Return (X, Y) of the center of cell containing provided text 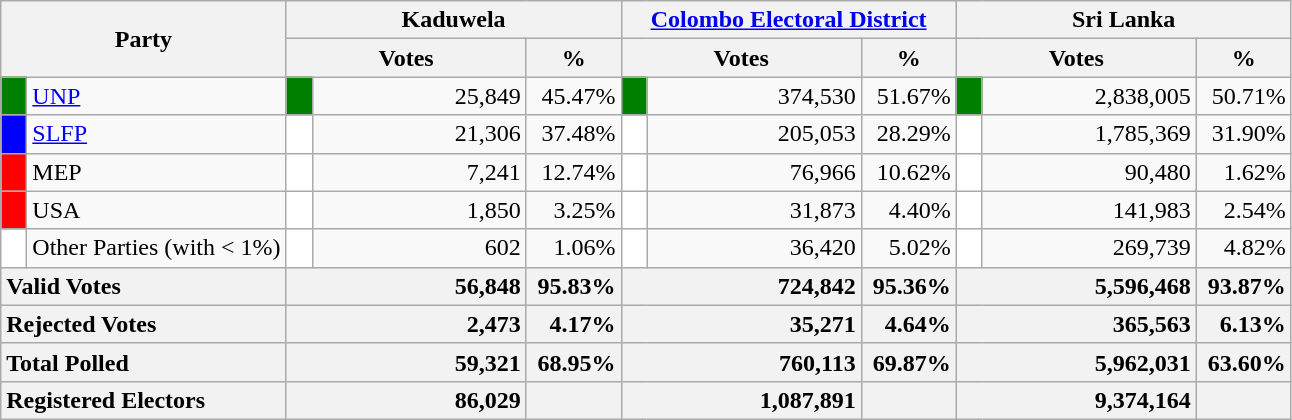
760,113 (741, 362)
2,838,005 (1089, 96)
269,739 (1089, 248)
59,321 (406, 362)
35,271 (741, 324)
10.62% (908, 172)
31.90% (1244, 134)
69.87% (908, 362)
25,849 (419, 96)
1,850 (419, 210)
602 (419, 248)
31,873 (754, 210)
1.06% (574, 248)
MEP (156, 172)
1.62% (1244, 172)
Valid Votes (144, 286)
21,306 (419, 134)
1,087,891 (741, 400)
365,563 (1076, 324)
3.25% (574, 210)
374,530 (754, 96)
5,962,031 (1076, 362)
USA (156, 210)
4.17% (574, 324)
2,473 (406, 324)
Registered Electors (144, 400)
Colombo Electoral District (788, 20)
95.83% (574, 286)
7,241 (419, 172)
90,480 (1089, 172)
4.64% (908, 324)
Party (144, 39)
6.13% (1244, 324)
63.60% (1244, 362)
36,420 (754, 248)
4.82% (1244, 248)
1,785,369 (1089, 134)
Kaduwela (454, 20)
68.95% (574, 362)
9,374,164 (1076, 400)
50.71% (1244, 96)
Other Parties (with < 1%) (156, 248)
Sri Lanka (1124, 20)
37.48% (574, 134)
95.36% (908, 286)
SLFP (156, 134)
51.67% (908, 96)
86,029 (406, 400)
724,842 (741, 286)
4.40% (908, 210)
28.29% (908, 134)
Rejected Votes (144, 324)
5.02% (908, 248)
5,596,468 (1076, 286)
56,848 (406, 286)
93.87% (1244, 286)
76,966 (754, 172)
141,983 (1089, 210)
45.47% (574, 96)
12.74% (574, 172)
UNP (156, 96)
Total Polled (144, 362)
2.54% (1244, 210)
205,053 (754, 134)
